Extract the (x, y) coordinate from the center of the cell holding the provided text.  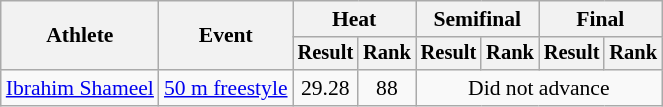
Event (226, 36)
Final (600, 19)
Ibrahim Shameel (80, 88)
88 (387, 88)
Heat (354, 19)
Athlete (80, 36)
29.28 (326, 88)
Semifinal (478, 19)
Did not advance (539, 88)
50 m freestyle (226, 88)
